Pinpoint the cell where the given text exists, returning its [X, Y] midpoint coordinate. 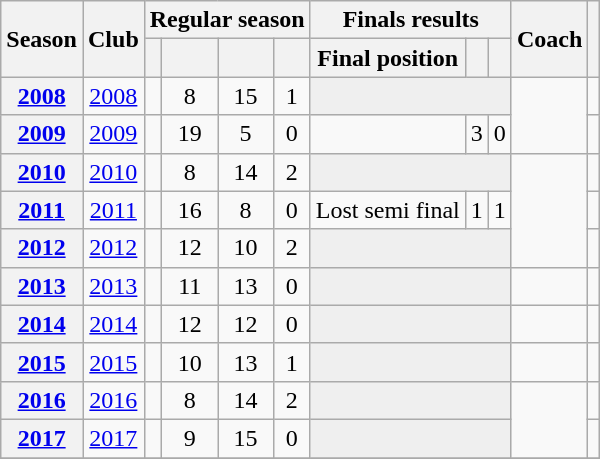
19 [190, 134]
Coach [549, 39]
Lost semi final [388, 210]
9 [190, 438]
Regular season [227, 20]
Finals results [410, 20]
Club [113, 39]
5 [246, 134]
16 [190, 210]
11 [190, 286]
Final position [388, 58]
3 [476, 134]
Season [42, 39]
